Scan for the cell matching the given text and deliver its [x, y] coordinate at center. 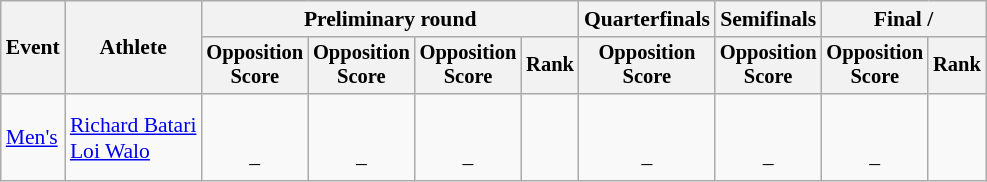
Final / [903, 19]
Event [33, 48]
Quarterfinals [647, 19]
Semifinals [768, 19]
Preliminary round [390, 19]
Athlete [134, 48]
Men's [33, 138]
Richard BatariLoi Walo [134, 138]
